From the cell containing the given text, extract its center point as [x, y] coordinate. 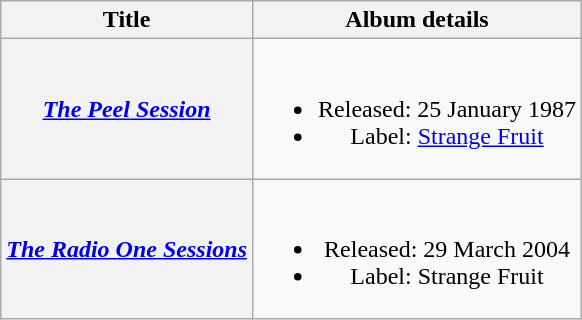
Released: 25 January 1987Label: Strange Fruit [418, 109]
Album details [418, 20]
Title [127, 20]
Released: 29 March 2004Label: Strange Fruit [418, 249]
The Radio One Sessions [127, 249]
The Peel Session [127, 109]
